Scan for the cell matching the given text and deliver its (x, y) coordinate at center. 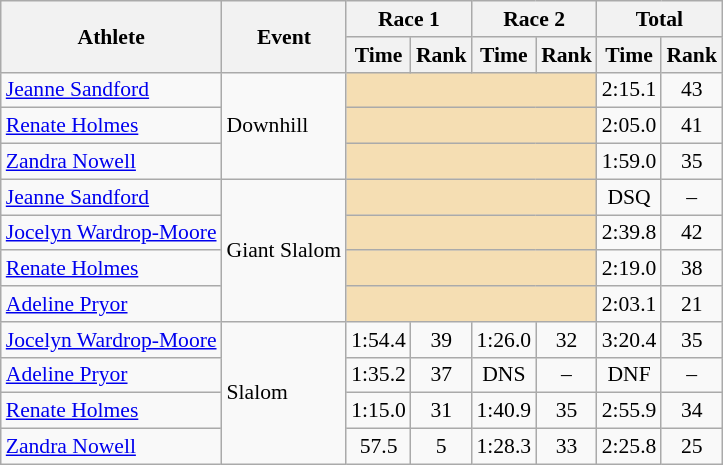
33 (566, 447)
38 (692, 269)
1:40.9 (504, 411)
37 (442, 375)
Race 2 (534, 19)
DNS (504, 375)
1:15.0 (378, 411)
1:59.0 (630, 162)
2:03.1 (630, 304)
34 (692, 411)
5 (442, 447)
Athlete (112, 36)
3:20.4 (630, 340)
57.5 (378, 447)
2:55.9 (630, 411)
Downhill (284, 126)
32 (566, 340)
2:19.0 (630, 269)
2:15.1 (630, 90)
Total (660, 19)
42 (692, 233)
DNF (630, 375)
Event (284, 36)
25 (692, 447)
Slalom (284, 393)
41 (692, 126)
2:05.0 (630, 126)
1:35.2 (378, 375)
Race 1 (408, 19)
43 (692, 90)
1:54.4 (378, 340)
1:28.3 (504, 447)
21 (692, 304)
Giant Slalom (284, 250)
DSQ (630, 197)
31 (442, 411)
2:25.8 (630, 447)
39 (442, 340)
2:39.8 (630, 233)
1:26.0 (504, 340)
